Detect which cell encompasses the target text, then output its [X, Y] center coordinate. 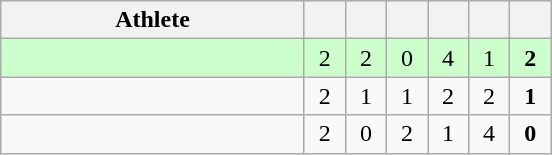
Athlete [153, 20]
